Locate the cell with the specified text and output its [x, y] center coordinate. 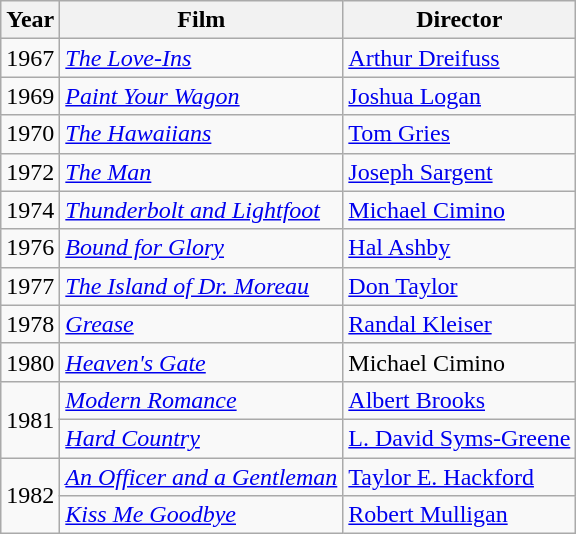
The Hawaiians [202, 134]
1981 [30, 419]
An Officer and a Gentleman [202, 477]
Thunderbolt and Lightfoot [202, 210]
Tom Gries [460, 134]
1980 [30, 362]
Joseph Sargent [460, 172]
Hal Ashby [460, 248]
1969 [30, 96]
1976 [30, 248]
Director [460, 20]
1967 [30, 58]
1978 [30, 324]
Modern Romance [202, 400]
1977 [30, 286]
Don Taylor [460, 286]
1970 [30, 134]
Taylor E. Hackford [460, 477]
Heaven's Gate [202, 362]
Kiss Me Goodbye [202, 515]
1982 [30, 496]
The Island of Dr. Moreau [202, 286]
Film [202, 20]
1972 [30, 172]
Albert Brooks [460, 400]
Randal Kleiser [460, 324]
Arthur Dreifuss [460, 58]
Paint Your Wagon [202, 96]
Grease [202, 324]
1974 [30, 210]
Year [30, 20]
The Love-Ins [202, 58]
Robert Mulligan [460, 515]
L. David Syms-Greene [460, 438]
Bound for Glory [202, 248]
Hard Country [202, 438]
The Man [202, 172]
Joshua Logan [460, 96]
